From the cell containing the given text, extract its center point as [x, y] coordinate. 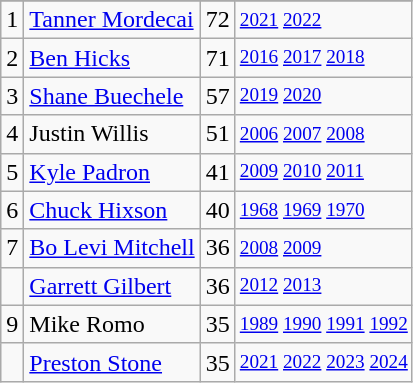
Bo Levi Mitchell [112, 248]
1989 1990 1991 1992 [324, 324]
2019 2020 [324, 96]
1 [12, 20]
2021 2022 [324, 20]
Preston Stone [112, 362]
2006 2007 2008 [324, 134]
Chuck Hixson [112, 210]
2009 2010 2011 [324, 172]
40 [218, 210]
7 [12, 248]
3 [12, 96]
2021 2022 2023 2024 [324, 362]
41 [218, 172]
71 [218, 58]
1968 1969 1970 [324, 210]
5 [12, 172]
Mike Romo [112, 324]
Shane Buechele [112, 96]
2008 2009 [324, 248]
72 [218, 20]
51 [218, 134]
6 [12, 210]
2012 2013 [324, 286]
57 [218, 96]
2016 2017 2018 [324, 58]
Ben Hicks [112, 58]
Tanner Mordecai [112, 20]
9 [12, 324]
Kyle Padron [112, 172]
Justin Willis [112, 134]
4 [12, 134]
Garrett Gilbert [112, 286]
2 [12, 58]
